Return (x, y) of the center of cell containing provided text 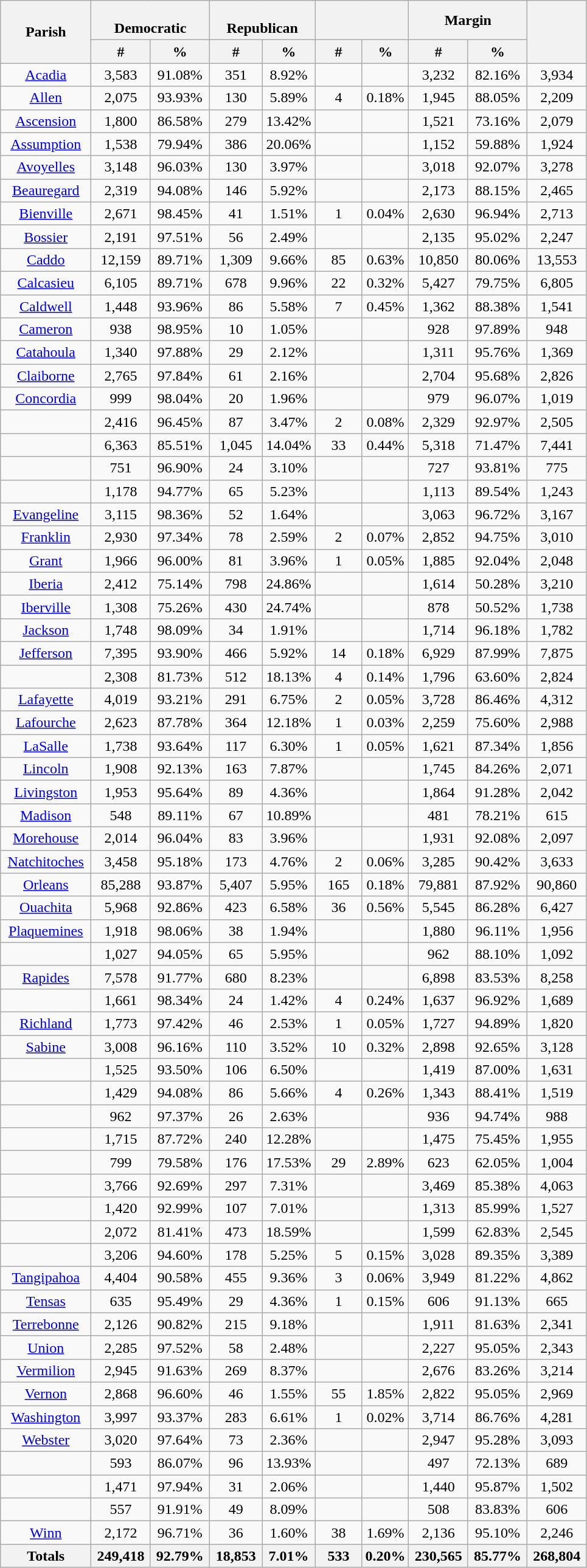
24.86% (288, 584)
279 (236, 121)
87.00% (498, 1070)
1,045 (236, 445)
948 (557, 330)
96.00% (180, 561)
10.89% (288, 815)
3,020 (120, 1440)
3,063 (438, 514)
1.60% (288, 1533)
1,178 (120, 491)
92.13% (180, 769)
3,766 (120, 1186)
18,853 (236, 1556)
2,246 (557, 1533)
96.92% (498, 1000)
1.42% (288, 1000)
92.65% (498, 1046)
466 (236, 653)
31 (236, 1487)
85.51% (180, 445)
13.42% (288, 121)
1,931 (438, 838)
8.23% (288, 977)
3,934 (557, 75)
Lincoln (46, 769)
1.96% (288, 399)
67 (236, 815)
0.04% (386, 213)
283 (236, 1417)
3,458 (120, 862)
268,804 (557, 1556)
1,519 (557, 1093)
13,553 (557, 260)
2,822 (438, 1394)
2,852 (438, 537)
96.04% (180, 838)
1,309 (236, 260)
615 (557, 815)
96.18% (498, 630)
2,097 (557, 838)
1.69% (386, 1533)
93.87% (180, 885)
Webster (46, 1440)
3,115 (120, 514)
13.93% (288, 1463)
928 (438, 330)
83 (236, 838)
85.38% (498, 1186)
1,631 (557, 1070)
Iberville (46, 607)
2,704 (438, 376)
1,152 (438, 144)
2,014 (120, 838)
936 (438, 1116)
7,441 (557, 445)
94.75% (498, 537)
22 (338, 283)
1,308 (120, 607)
61 (236, 376)
178 (236, 1255)
0.08% (386, 422)
3,206 (120, 1255)
87.92% (498, 885)
1.91% (288, 630)
14 (338, 653)
Vermilion (46, 1370)
1.55% (288, 1394)
297 (236, 1186)
12.18% (288, 723)
557 (120, 1510)
95.87% (498, 1487)
1.85% (386, 1394)
Totals (46, 1556)
2,826 (557, 376)
9.66% (288, 260)
3,278 (557, 167)
7,578 (120, 977)
6,805 (557, 283)
8.92% (288, 75)
508 (438, 1510)
93.21% (180, 700)
2,505 (557, 422)
1.51% (288, 213)
2,412 (120, 584)
88.10% (498, 954)
240 (236, 1139)
Caldwell (46, 306)
75.26% (180, 607)
2,969 (557, 1394)
2,545 (557, 1232)
80.06% (498, 260)
5,968 (120, 908)
0.20% (386, 1556)
2,135 (438, 237)
165 (338, 885)
2.59% (288, 537)
49 (236, 1510)
83.53% (498, 977)
173 (236, 862)
2.89% (386, 1162)
97.52% (180, 1347)
79.94% (180, 144)
81.41% (180, 1232)
2.63% (288, 1116)
Concordia (46, 399)
9.96% (288, 283)
62.05% (498, 1162)
95.28% (498, 1440)
2,308 (120, 677)
6.50% (288, 1070)
2,071 (557, 769)
Tensas (46, 1301)
215 (236, 1324)
96.94% (498, 213)
Morehouse (46, 838)
9.36% (288, 1278)
1,955 (557, 1139)
2,075 (120, 98)
2,947 (438, 1440)
2.36% (288, 1440)
75.14% (180, 584)
176 (236, 1162)
98.34% (180, 1000)
2,898 (438, 1046)
0.14% (386, 677)
2,930 (120, 537)
Jackson (46, 630)
81.22% (498, 1278)
Bienville (46, 213)
89.54% (498, 491)
5,318 (438, 445)
94.60% (180, 1255)
Avoyelles (46, 167)
1,471 (120, 1487)
1,243 (557, 491)
17.53% (288, 1162)
98.95% (180, 330)
92.97% (498, 422)
LaSalle (46, 746)
58 (236, 1347)
89 (236, 792)
87.78% (180, 723)
97.89% (498, 330)
6.58% (288, 908)
2,079 (557, 121)
Rapides (46, 977)
7 (338, 306)
1,856 (557, 746)
7,395 (120, 653)
20.06% (288, 144)
3,028 (438, 1255)
5.25% (288, 1255)
96.11% (498, 931)
97.34% (180, 537)
94.74% (498, 1116)
1,773 (120, 1023)
94.05% (180, 954)
1,748 (120, 630)
3,633 (557, 862)
4,312 (557, 700)
Richland (46, 1023)
455 (236, 1278)
92.07% (498, 167)
2,676 (438, 1370)
3 (338, 1278)
2,765 (120, 376)
1,004 (557, 1162)
92.69% (180, 1186)
87.72% (180, 1139)
97.64% (180, 1440)
90,860 (557, 885)
86.58% (180, 121)
97.51% (180, 237)
2,329 (438, 422)
50.28% (498, 584)
Claiborne (46, 376)
6,363 (120, 445)
93.81% (498, 468)
2.49% (288, 237)
2,319 (120, 190)
3,285 (438, 862)
Calcasieu (46, 283)
97.84% (180, 376)
512 (236, 677)
1,689 (557, 1000)
18.59% (288, 1232)
90.82% (180, 1324)
95.64% (180, 792)
86.28% (498, 908)
85,288 (120, 885)
5.58% (288, 306)
93.64% (180, 746)
0.24% (386, 1000)
Livingston (46, 792)
2,988 (557, 723)
1,820 (557, 1023)
351 (236, 75)
97.88% (180, 353)
0.56% (386, 908)
0.03% (386, 723)
1,956 (557, 931)
71.47% (498, 445)
1,429 (120, 1093)
548 (120, 815)
230,565 (438, 1556)
63.60% (498, 677)
727 (438, 468)
96.90% (180, 468)
1,027 (120, 954)
3,469 (438, 1186)
1,538 (120, 144)
2,172 (120, 1533)
3,018 (438, 167)
6,929 (438, 653)
678 (236, 283)
110 (236, 1046)
98.06% (180, 931)
93.93% (180, 98)
Democratic (151, 21)
1,599 (438, 1232)
798 (236, 584)
92.86% (180, 908)
1,419 (438, 1070)
41 (236, 213)
88.05% (498, 98)
5,407 (236, 885)
83.26% (498, 1370)
4.76% (288, 862)
Lafourche (46, 723)
7.87% (288, 769)
78 (236, 537)
82.16% (498, 75)
533 (338, 1556)
2,191 (120, 237)
4,019 (120, 700)
1,420 (120, 1209)
26 (236, 1116)
91.77% (180, 977)
Plaquemines (46, 931)
1,621 (438, 746)
3.52% (288, 1046)
20 (236, 399)
1,727 (438, 1023)
473 (236, 1232)
Catahoula (46, 353)
3,389 (557, 1255)
Parish (46, 32)
89.11% (180, 815)
5,427 (438, 283)
92.99% (180, 1209)
3,714 (438, 1417)
269 (236, 1370)
87.34% (498, 746)
3,210 (557, 584)
938 (120, 330)
73 (236, 1440)
2,416 (120, 422)
2,126 (120, 1324)
364 (236, 723)
6.30% (288, 746)
88.15% (498, 190)
1,745 (438, 769)
Ascension (46, 121)
751 (120, 468)
878 (438, 607)
94.89% (498, 1023)
Evangeline (46, 514)
0.26% (386, 1093)
Tangipahoa (46, 1278)
89.35% (498, 1255)
1,953 (120, 792)
2,042 (557, 792)
999 (120, 399)
2,343 (557, 1347)
3.97% (288, 167)
2,671 (120, 213)
98.36% (180, 514)
81.63% (498, 1324)
2.53% (288, 1023)
775 (557, 468)
2,868 (120, 1394)
1.64% (288, 514)
2.12% (288, 353)
3,093 (557, 1440)
79.58% (180, 1162)
1,864 (438, 792)
81.73% (180, 677)
3,728 (438, 700)
18.13% (288, 677)
Union (46, 1347)
96.16% (180, 1046)
0.44% (386, 445)
2,227 (438, 1347)
3,167 (557, 514)
Acadia (46, 75)
98.04% (180, 399)
106 (236, 1070)
1,502 (557, 1487)
8.37% (288, 1370)
1,440 (438, 1487)
91.28% (498, 792)
623 (438, 1162)
1,661 (120, 1000)
91.13% (498, 1301)
2,824 (557, 677)
1,525 (120, 1070)
1,800 (120, 121)
96.71% (180, 1533)
1,908 (120, 769)
1,113 (438, 491)
90.42% (498, 862)
1,796 (438, 677)
Iberia (46, 584)
1,527 (557, 1209)
1,313 (438, 1209)
2,630 (438, 213)
50.52% (498, 607)
1,369 (557, 353)
107 (236, 1209)
92.08% (498, 838)
Washington (46, 1417)
146 (236, 190)
88.38% (498, 306)
1,362 (438, 306)
163 (236, 769)
14.04% (288, 445)
Sabine (46, 1046)
1,880 (438, 931)
2,623 (120, 723)
1,918 (120, 931)
1,343 (438, 1093)
4,281 (557, 1417)
Franklin (46, 537)
1,714 (438, 630)
1,782 (557, 630)
93.50% (180, 1070)
2,713 (557, 213)
96 (236, 1463)
1,637 (438, 1000)
593 (120, 1463)
680 (236, 977)
34 (236, 630)
97.37% (180, 1116)
Assumption (46, 144)
3.10% (288, 468)
96.60% (180, 1394)
95.18% (180, 862)
6.61% (288, 1417)
3.47% (288, 422)
635 (120, 1301)
81 (236, 561)
2.06% (288, 1487)
3,008 (120, 1046)
6,898 (438, 977)
Cameron (46, 330)
84.26% (498, 769)
85 (338, 260)
95.10% (498, 1533)
3,128 (557, 1046)
62.83% (498, 1232)
98.09% (180, 630)
1,924 (557, 144)
85.77% (498, 1556)
Madison (46, 815)
430 (236, 607)
12.28% (288, 1139)
665 (557, 1301)
97.42% (180, 1023)
91.08% (180, 75)
497 (438, 1463)
87 (236, 422)
8.09% (288, 1510)
96.45% (180, 422)
94.77% (180, 491)
2.48% (288, 1347)
12,159 (120, 260)
Caddo (46, 260)
Winn (46, 1533)
2,341 (557, 1324)
98.45% (180, 213)
1,019 (557, 399)
52 (236, 514)
95.76% (498, 353)
95.02% (498, 237)
3,949 (438, 1278)
6,105 (120, 283)
3,997 (120, 1417)
689 (557, 1463)
1,475 (438, 1139)
4,063 (557, 1186)
95.68% (498, 376)
1,448 (120, 306)
79.75% (498, 283)
9.18% (288, 1324)
75.60% (498, 723)
Jefferson (46, 653)
78.21% (498, 815)
3,148 (120, 167)
5.23% (288, 491)
0.63% (386, 260)
Natchitoches (46, 862)
0.02% (386, 1417)
5 (338, 1255)
72.13% (498, 1463)
93.90% (180, 653)
2.16% (288, 376)
0.45% (386, 306)
92.04% (498, 561)
1,945 (438, 98)
2,048 (557, 561)
1,092 (557, 954)
96.03% (180, 167)
Terrebonne (46, 1324)
6.75% (288, 700)
Grant (46, 561)
Beauregard (46, 190)
86.46% (498, 700)
6,427 (557, 908)
93.96% (180, 306)
386 (236, 144)
291 (236, 700)
Margin (468, 21)
5.89% (288, 98)
5.66% (288, 1093)
1,541 (557, 306)
5,545 (438, 908)
1.94% (288, 931)
481 (438, 815)
2,465 (557, 190)
7.31% (288, 1186)
1,885 (438, 561)
83.83% (498, 1510)
423 (236, 908)
2,072 (120, 1232)
0.07% (386, 537)
88.41% (498, 1093)
8,258 (557, 977)
1,311 (438, 353)
95.49% (180, 1301)
75.45% (498, 1139)
3,583 (120, 75)
3,010 (557, 537)
91.91% (180, 1510)
97.94% (180, 1487)
Allen (46, 98)
117 (236, 746)
1,966 (120, 561)
249,418 (120, 1556)
2,136 (438, 1533)
24.74% (288, 607)
3,214 (557, 1370)
2,247 (557, 237)
3,232 (438, 75)
1,614 (438, 584)
1,340 (120, 353)
56 (236, 237)
2,209 (557, 98)
96.07% (498, 399)
2,285 (120, 1347)
4,862 (557, 1278)
59.88% (498, 144)
2,945 (120, 1370)
2,173 (438, 190)
33 (338, 445)
86.76% (498, 1417)
85.99% (498, 1209)
91.63% (180, 1370)
96.72% (498, 514)
1,715 (120, 1139)
1.05% (288, 330)
979 (438, 399)
79,881 (438, 885)
1,521 (438, 121)
Lafayette (46, 700)
2,259 (438, 723)
Republican (262, 21)
988 (557, 1116)
87.99% (498, 653)
55 (338, 1394)
Ouachita (46, 908)
Vernon (46, 1394)
Bossier (46, 237)
10,850 (438, 260)
1,911 (438, 1324)
7,875 (557, 653)
93.37% (180, 1417)
92.79% (180, 1556)
73.16% (498, 121)
799 (120, 1162)
90.58% (180, 1278)
4,404 (120, 1278)
86.07% (180, 1463)
Orleans (46, 885)
